Locate the cell with the specified text and output its [X, Y] center coordinate. 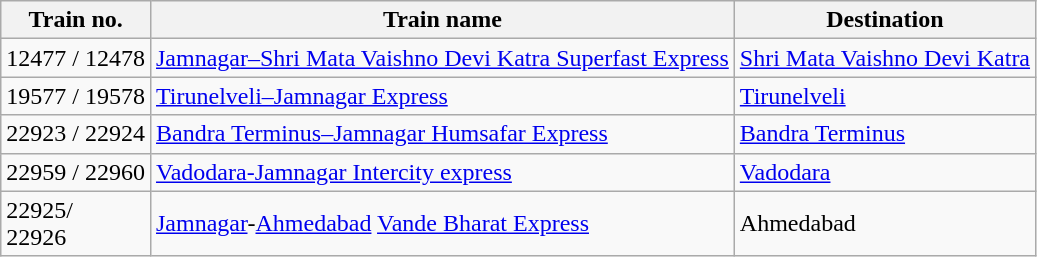
Tirunelveli [884, 96]
Jamnagar-Ahmedabad Vande Bharat Express [442, 224]
22923 / 22924 [76, 134]
Vadodara [884, 172]
Ahmedabad [884, 224]
Tirunelveli–Jamnagar Express [442, 96]
22925/22926 [76, 224]
12477 / 12478 [76, 58]
Train name [442, 20]
22959 / 22960 [76, 172]
Jamnagar–Shri Mata Vaishno Devi Katra Superfast Express [442, 58]
19577 / 19578 [76, 96]
Shri Mata Vaishno Devi Katra [884, 58]
Bandra Terminus [884, 134]
Train no. [76, 20]
Destination [884, 20]
Bandra Terminus–Jamnagar Humsafar Express [442, 134]
Vadodara-Jamnagar Intercity express [442, 172]
